Pinpoint the cell where the given text exists, returning its (x, y) midpoint coordinate. 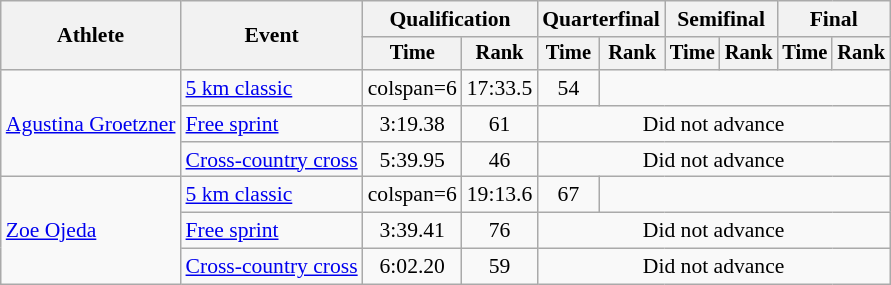
67 (568, 195)
Final (833, 19)
54 (568, 88)
Athlete (91, 36)
6:02.20 (412, 267)
Event (272, 36)
Semifinal (721, 19)
5:39.95 (412, 160)
19:13.6 (500, 195)
61 (500, 124)
76 (500, 231)
Agustina Groetzner (91, 124)
17:33.5 (500, 88)
59 (500, 267)
46 (500, 160)
3:39.41 (412, 231)
Qualification (450, 19)
3:19.38 (412, 124)
Quarterfinal (601, 19)
Zoe Ojeda (91, 230)
